Scan for the cell matching the given text and deliver its (X, Y) coordinate at center. 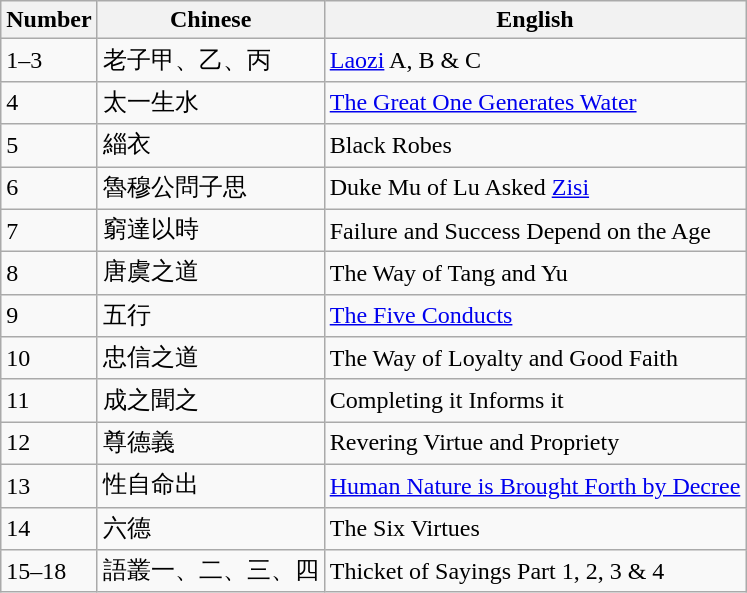
Failure and Success Depend on the Age (535, 230)
1–3 (49, 60)
Thicket of Sayings Part 1, 2, 3 & 4 (535, 572)
6 (49, 188)
Laozi A, B & C (535, 60)
Completing it Informs it (535, 400)
English (535, 20)
Revering Virtue and Propriety (535, 444)
9 (49, 316)
性自命出 (210, 486)
The Five Conducts (535, 316)
13 (49, 486)
魯穆公問子思 (210, 188)
The Way of Tang and Yu (535, 274)
14 (49, 528)
7 (49, 230)
老子甲、乙、丙 (210, 60)
太一生水 (210, 102)
成之聞之 (210, 400)
唐虞之道 (210, 274)
The Way of Loyalty and Good Faith (535, 358)
5 (49, 146)
Black Robes (535, 146)
8 (49, 274)
尊德義 (210, 444)
15–18 (49, 572)
Duke Mu of Lu Asked Zisi (535, 188)
窮達以時 (210, 230)
Number (49, 20)
11 (49, 400)
4 (49, 102)
緇衣 (210, 146)
10 (49, 358)
Chinese (210, 20)
Human Nature is Brought Forth by Decree (535, 486)
語叢一、二、三、四 (210, 572)
12 (49, 444)
五行 (210, 316)
The Six Virtues (535, 528)
六德 (210, 528)
忠信之道 (210, 358)
The Great One Generates Water (535, 102)
